Identify which cell holds the provided text, then report its [x, y] central coordinate. 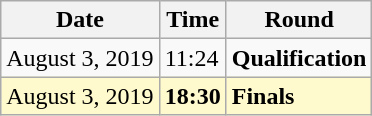
Time [192, 20]
Date [80, 20]
18:30 [192, 96]
11:24 [192, 58]
Finals [299, 96]
Round [299, 20]
Qualification [299, 58]
